Extract the [x, y] coordinate from the center of the cell holding the provided text.  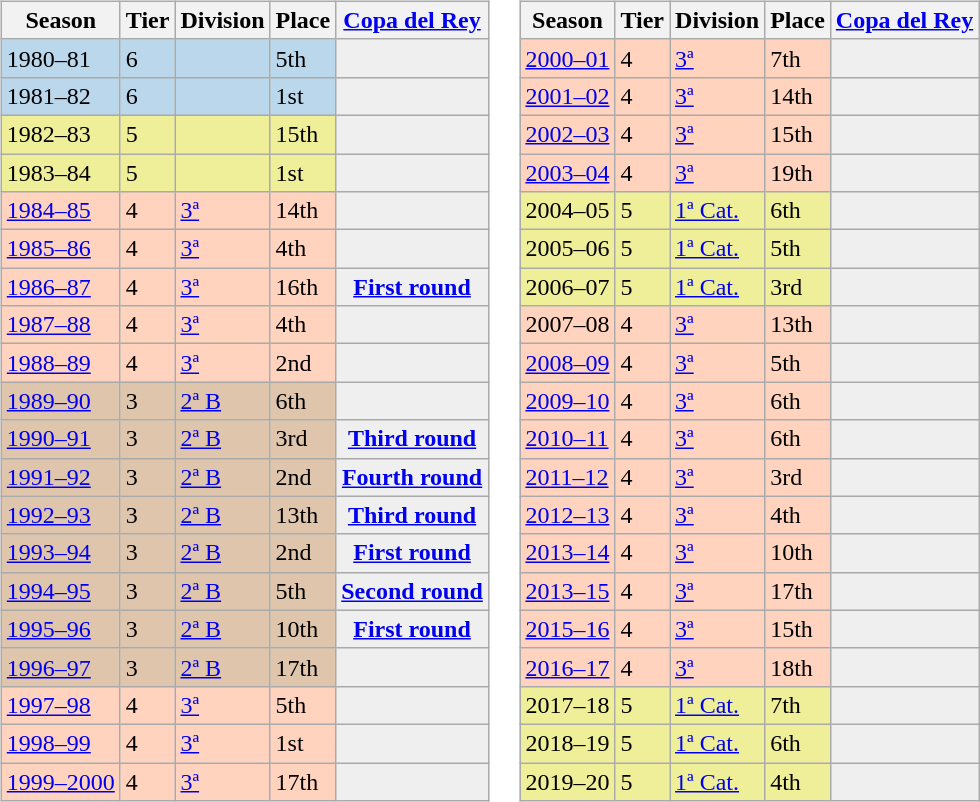
1991–92 [60, 477]
1990–91 [60, 439]
Second round [412, 591]
2012–13 [568, 515]
2013–15 [568, 591]
2003–04 [568, 173]
1981–82 [60, 96]
1985–86 [60, 249]
2013–14 [568, 553]
2006–07 [568, 287]
1999–2000 [60, 781]
2015–16 [568, 629]
19th [798, 173]
2004–05 [568, 211]
2019–20 [568, 781]
18th [798, 667]
2002–03 [568, 134]
2000–01 [568, 58]
1986–87 [60, 287]
1989–90 [60, 401]
1988–89 [60, 363]
1992–93 [60, 515]
2011–12 [568, 477]
1994–95 [60, 591]
2016–17 [568, 667]
16th [303, 287]
2009–10 [568, 401]
Fourth round [412, 477]
2001–02 [568, 96]
1996–97 [60, 667]
1995–96 [60, 629]
1998–99 [60, 743]
2005–06 [568, 249]
1993–94 [60, 553]
1997–98 [60, 705]
1980–81 [60, 58]
1983–84 [60, 173]
2008–09 [568, 363]
2007–08 [568, 325]
2017–18 [568, 705]
1982–83 [60, 134]
2010–11 [568, 439]
1987–88 [60, 325]
2018–19 [568, 743]
1984–85 [60, 211]
